Scan for the cell matching the given text and deliver its [X, Y] coordinate at center. 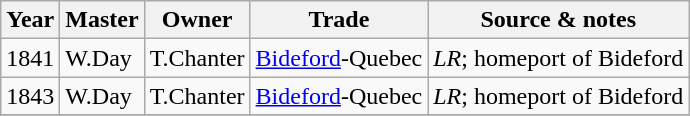
Master [102, 20]
Owner [197, 20]
Trade [339, 20]
1841 [30, 58]
Year [30, 20]
Source & notes [558, 20]
1843 [30, 96]
